Output the (x, y) coordinate of the center of the cell containing the given text.  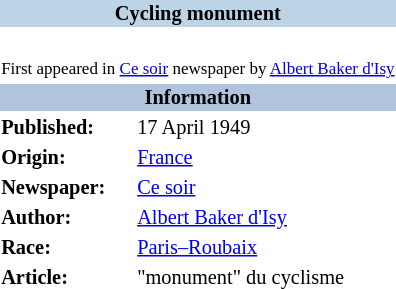
France (266, 158)
First appeared in Ce soir newspaper by Albert Baker d'Isy (198, 56)
Author: (66, 218)
Published: (66, 128)
17 April 1949 (266, 128)
Race: (66, 248)
Cycling monument (198, 14)
Paris–Roubaix (266, 248)
Origin: (66, 158)
Albert Baker d'Isy (266, 218)
Information (198, 98)
Ce soir (266, 188)
Newspaper: (66, 188)
